From the cell containing the given text, extract its center point as [x, y] coordinate. 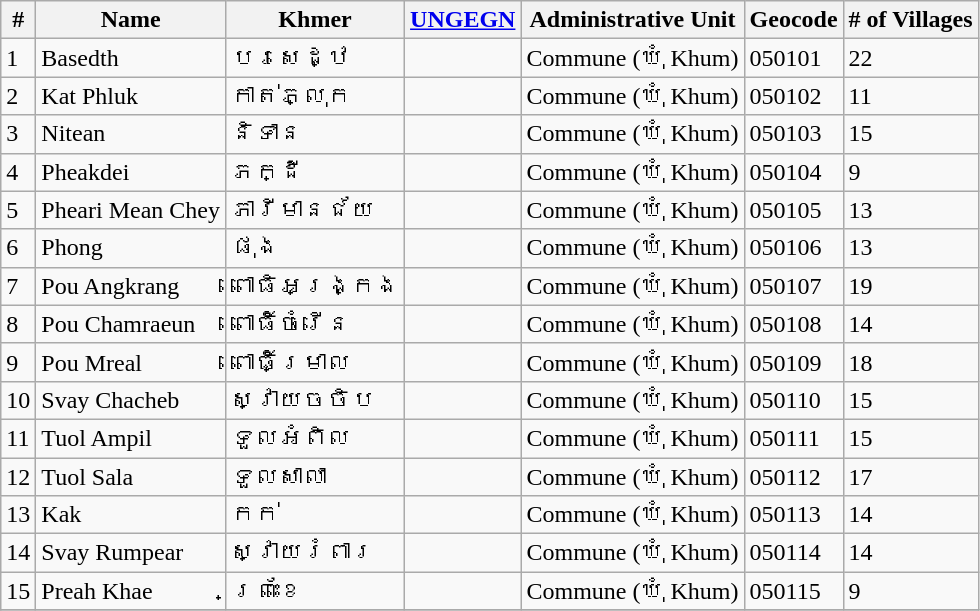
Administrative Unit [632, 20]
Kak [131, 515]
Kat Phluk [131, 96]
ស្វាយរំពារ [314, 553]
050102 [794, 96]
# [18, 20]
Name [131, 20]
050112 [794, 477]
ពោធិ៍ចំរើន [314, 324]
1 [18, 58]
17 [910, 477]
និទាន [314, 134]
050115 [794, 591]
050110 [794, 400]
050108 [794, 324]
4 [18, 172]
050114 [794, 553]
050106 [794, 248]
Pou Chamraeun [131, 324]
Svay Chacheb [131, 400]
Geocode [794, 20]
050105 [794, 210]
ផុង [314, 248]
Pheari Mean Chey [131, 210]
ពោធិ៍ម្រាល [314, 362]
ពោធិអង្ក្រង [314, 286]
050113 [794, 515]
ភារីមានជ័យ [314, 210]
Pou Mreal [131, 362]
10 [18, 400]
ទួលអំពិល [314, 438]
7 [18, 286]
Preah Khae [131, 591]
Svay Rumpear [131, 553]
Phong [131, 248]
Tuol Ampil [131, 438]
5 [18, 210]
22 [910, 58]
បរសេដ្ឋ [314, 58]
កក់ [314, 515]
Tuol Sala [131, 477]
6 [18, 248]
Nitean [131, 134]
050104 [794, 172]
# of Villages [910, 20]
UNGEGN [463, 20]
050103 [794, 134]
Khmer [314, 20]
3 [18, 134]
Pou Angkrang [131, 286]
ព្រះខែ [314, 591]
050109 [794, 362]
កាត់ភ្លុក [314, 96]
19 [910, 286]
ទួលសាលា [314, 477]
050101 [794, 58]
050107 [794, 286]
12 [18, 477]
ស្វាយចចិប [314, 400]
Basedth [131, 58]
Pheakdei [131, 172]
18 [910, 362]
8 [18, 324]
ភក្ដី [314, 172]
2 [18, 96]
050111 [794, 438]
